Capture the cell that displays the provided text and extract its (x, y) central coordinate. 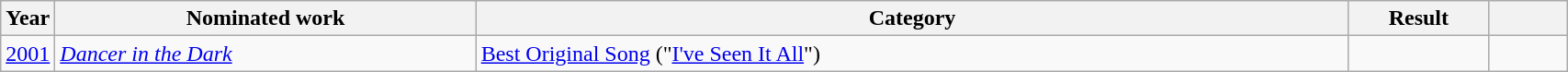
Nominated work (265, 18)
Best Original Song ("I've Seen It All") (912, 54)
Dancer in the Dark (265, 54)
Year (28, 18)
Result (1418, 18)
Category (912, 18)
2001 (28, 54)
